Return the (x, y) coordinate for the center point of the cell that contains the specified text.  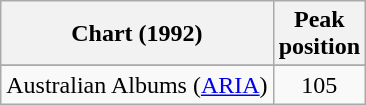
105 (319, 85)
Peakposition (319, 34)
Chart (1992) (137, 34)
Australian Albums (ARIA) (137, 85)
